Identify which cell holds the provided text, then report its [x, y] central coordinate. 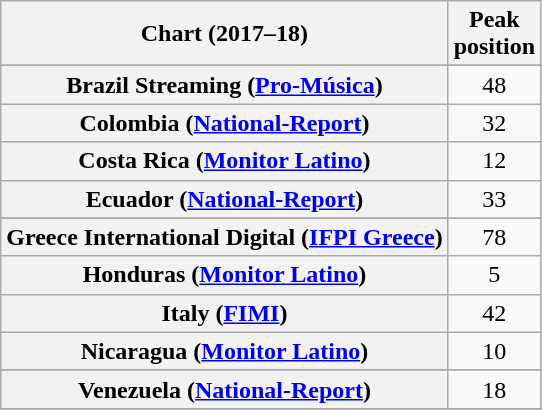
10 [494, 351]
Brazil Streaming (Pro-Música) [224, 85]
Colombia (National-Report) [224, 123]
Venezuela (National-Report) [224, 389]
5 [494, 275]
32 [494, 123]
42 [494, 313]
Greece International Digital (IFPI Greece) [224, 237]
Italy (FIMI) [224, 313]
78 [494, 237]
Ecuador (National-Report) [224, 199]
33 [494, 199]
18 [494, 389]
12 [494, 161]
Nicaragua (Monitor Latino) [224, 351]
Costa Rica (Monitor Latino) [224, 161]
Peakposition [494, 34]
Honduras (Monitor Latino) [224, 275]
Chart (2017–18) [224, 34]
48 [494, 85]
